Scan for the cell matching the given text and deliver its (x, y) coordinate at center. 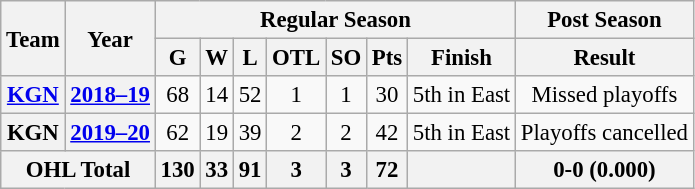
L (250, 58)
Team (33, 38)
Result (605, 58)
2018–19 (110, 95)
42 (386, 133)
SO (346, 58)
14 (216, 95)
Pts (386, 58)
68 (178, 95)
OHL Total (78, 170)
Playoffs cancelled (605, 133)
33 (216, 170)
30 (386, 95)
62 (178, 133)
Regular Season (335, 20)
Year (110, 38)
72 (386, 170)
0-0 (0.000) (605, 170)
91 (250, 170)
Finish (461, 58)
Missed playoffs (605, 95)
OTL (296, 58)
Post Season (605, 20)
2019–20 (110, 133)
W (216, 58)
39 (250, 133)
130 (178, 170)
G (178, 58)
19 (216, 133)
52 (250, 95)
